Return [X, Y] of the center of cell containing provided text 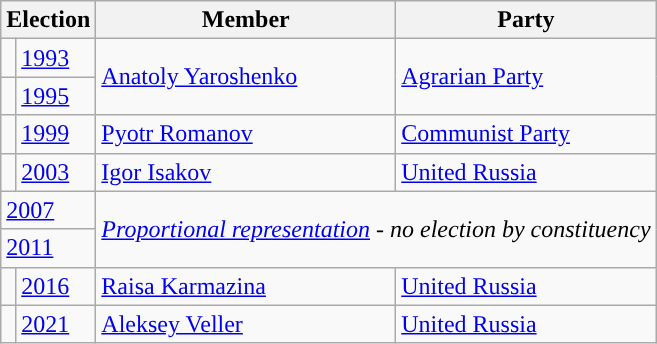
Election [48, 20]
1993 [56, 58]
1999 [56, 134]
Member [246, 20]
2011 [48, 248]
Anatoly Yaroshenko [246, 77]
Raisa Karmazina [246, 286]
1995 [56, 96]
2003 [56, 172]
2021 [56, 324]
Agrarian Party [526, 77]
Communist Party [526, 134]
Proportional representation - no election by constituency [376, 229]
Pyotr Romanov [246, 134]
Aleksey Veller [246, 324]
2007 [48, 210]
Igor Isakov [246, 172]
2016 [56, 286]
Party [526, 20]
